Detect which cell encompasses the target text, then output its (x, y) center coordinate. 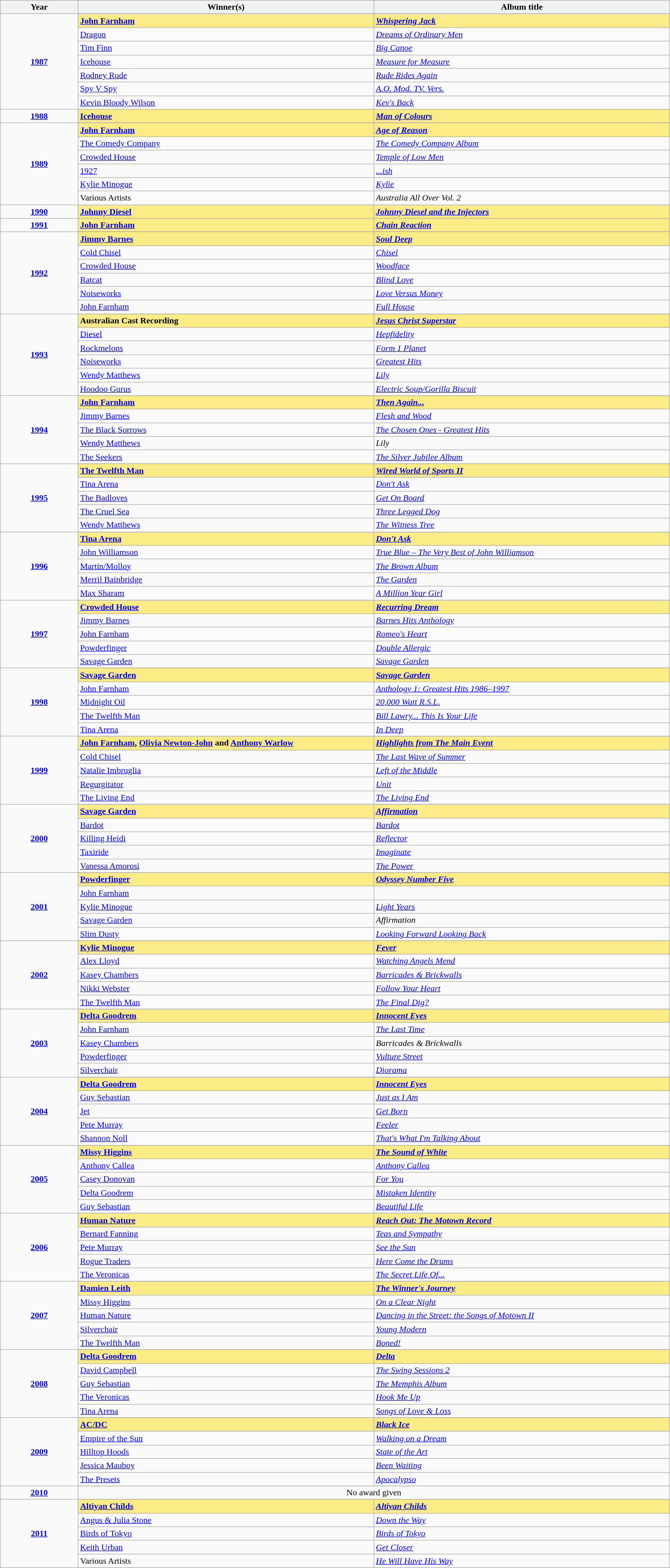
Measure for Measure (522, 62)
2002 (39, 975)
Chain Reaction (522, 225)
2011 (39, 1534)
Rodney Rude (226, 75)
Odyssey Number Five (522, 879)
1989 (39, 164)
Dancing in the Street: the Songs of Motown II (522, 1316)
The Final Dig? (522, 1002)
2004 (39, 1111)
Rude Rides Again (522, 75)
The Secret Life Of... (522, 1275)
Natalie Imbruglia (226, 770)
Unit (522, 784)
The Silver Jubilee Album (522, 457)
The Power (522, 866)
Been Waiting (522, 1465)
1997 (39, 634)
Soul Deep (522, 239)
The Sound of White (522, 1152)
A Million Year Girl (522, 593)
Killing Heidi (226, 839)
The Chosen Ones - Greatest Hits (522, 430)
Whispering Jack (522, 21)
Down the Way (522, 1520)
Year (39, 7)
...ish (522, 171)
1988 (39, 116)
2001 (39, 907)
Chisel (522, 252)
Midnight Oil (226, 702)
Delta (522, 1356)
For You (522, 1179)
Jet (226, 1111)
On a Clear Night (522, 1302)
Recurring Dream (522, 607)
Imaginate (522, 852)
Martin/Molloy (226, 566)
The Seekers (226, 457)
Rogue Traders (226, 1261)
Nikki Webster (226, 988)
Woodface (522, 266)
Regurgitator (226, 784)
In Deep (522, 729)
Wired World of Sports II (522, 471)
Kylie (522, 184)
Vulture Street (522, 1057)
1990 (39, 212)
AC/DC (226, 1424)
Then Again... (522, 402)
Max Sharam (226, 593)
Songs of Love & Loss (522, 1411)
Casey Donovan (226, 1179)
No award given (374, 1493)
The Last Time (522, 1029)
2008 (39, 1384)
Shannon Noll (226, 1138)
He Will Have His Way (522, 1561)
Hilltop Hoods (226, 1452)
John Farnham, Olivia Newton-John and Anthony Warlow (226, 743)
The Black Sorrows (226, 430)
Johnny Diesel and the Injectors (522, 212)
Jesus Christ Superstar (522, 320)
Barnes Hits Anthology (522, 621)
Australian Cast Recording (226, 320)
Taxiride (226, 852)
The Brown Album (522, 566)
1998 (39, 702)
Light Years (522, 907)
The Last Wave of Summer (522, 757)
1993 (39, 354)
Teas and Sympathy (522, 1234)
The Winner's Journey (522, 1288)
Reflector (522, 839)
2000 (39, 838)
1927 (226, 171)
Slim Dusty (226, 934)
Dreams of Ordinary Men (522, 34)
Love Versus Money (522, 293)
1994 (39, 430)
The Swing Sessions 2 (522, 1370)
Black Ice (522, 1424)
2005 (39, 1179)
Three Legged Dog (522, 511)
Bill Lawry... This Is Your Life (522, 716)
20,000 Watt R.S.L. (522, 702)
Jessica Mauboy (226, 1465)
1992 (39, 273)
The Presets (226, 1479)
Fever (522, 947)
Mistaken Identity (522, 1193)
The Cruel Sea (226, 511)
Full House (522, 307)
1987 (39, 62)
Reach Out: The Motown Record (522, 1220)
Bernard Fanning (226, 1234)
Temple of Low Men (522, 157)
Greatest Hits (522, 361)
Follow Your Heart (522, 988)
Kevin Bloody Wilson (226, 102)
Johnny Diesel (226, 212)
Spy V Spy (226, 89)
That's What I'm Talking About (522, 1138)
Empire of the Sun (226, 1438)
Highlights from The Main Event (522, 743)
Angus & Julia Stone (226, 1520)
Get Closer (522, 1547)
Hook Me Up (522, 1397)
Looking Forward Looking Back (522, 934)
Album title (522, 7)
Walking on a Dream (522, 1438)
Rockmelons (226, 348)
Age of Reason (522, 130)
Hepfidelity (522, 334)
True Blue – The Very Best of John Williamson (522, 552)
The Memphis Album (522, 1384)
1991 (39, 225)
Beautiful Life (522, 1206)
1995 (39, 498)
Hoodoo Gurus (226, 389)
Electric Soup/Gorilla Biscuit (522, 389)
Get On Board (522, 498)
John Williamson (226, 552)
Feeler (522, 1125)
Keith Urban (226, 1547)
Tim Finn (226, 48)
Young Modern (522, 1329)
Australia All Over Vol. 2 (522, 198)
Flesh and Wood (522, 416)
Big Canoe (522, 48)
The Garden (522, 579)
Anthology 1: Greatest Hits 1986–1997 (522, 689)
Diesel (226, 334)
Just as I Am (522, 1097)
Form 1 Planet (522, 348)
Left of the Middle (522, 770)
The Witness Tree (522, 525)
Dragon (226, 34)
The Comedy Company (226, 143)
2003 (39, 1043)
2009 (39, 1452)
Here Come the Drums (522, 1261)
Get Born (522, 1111)
Watching Angels Mend (522, 961)
Man of Colours (522, 116)
Diorama (522, 1070)
The Badloves (226, 498)
Winner(s) (226, 7)
Merril Bainbridge (226, 579)
Blind Love (522, 280)
Double Allergic (522, 648)
Alex Lloyd (226, 961)
Romeo's Heart (522, 634)
2007 (39, 1316)
A.O. Mod. TV. Vers. (522, 89)
Kev's Back (522, 102)
Damien Leith (226, 1288)
Ratcat (226, 280)
State of the Art (522, 1452)
Boned! (522, 1343)
1999 (39, 770)
Vanessa Amorosi (226, 866)
David Campbell (226, 1370)
1996 (39, 566)
2006 (39, 1247)
2010 (39, 1493)
Apocalypso (522, 1479)
See the Sun (522, 1247)
The Comedy Company Album (522, 143)
